Output the (X, Y) coordinate of the center of the cell containing the given text.  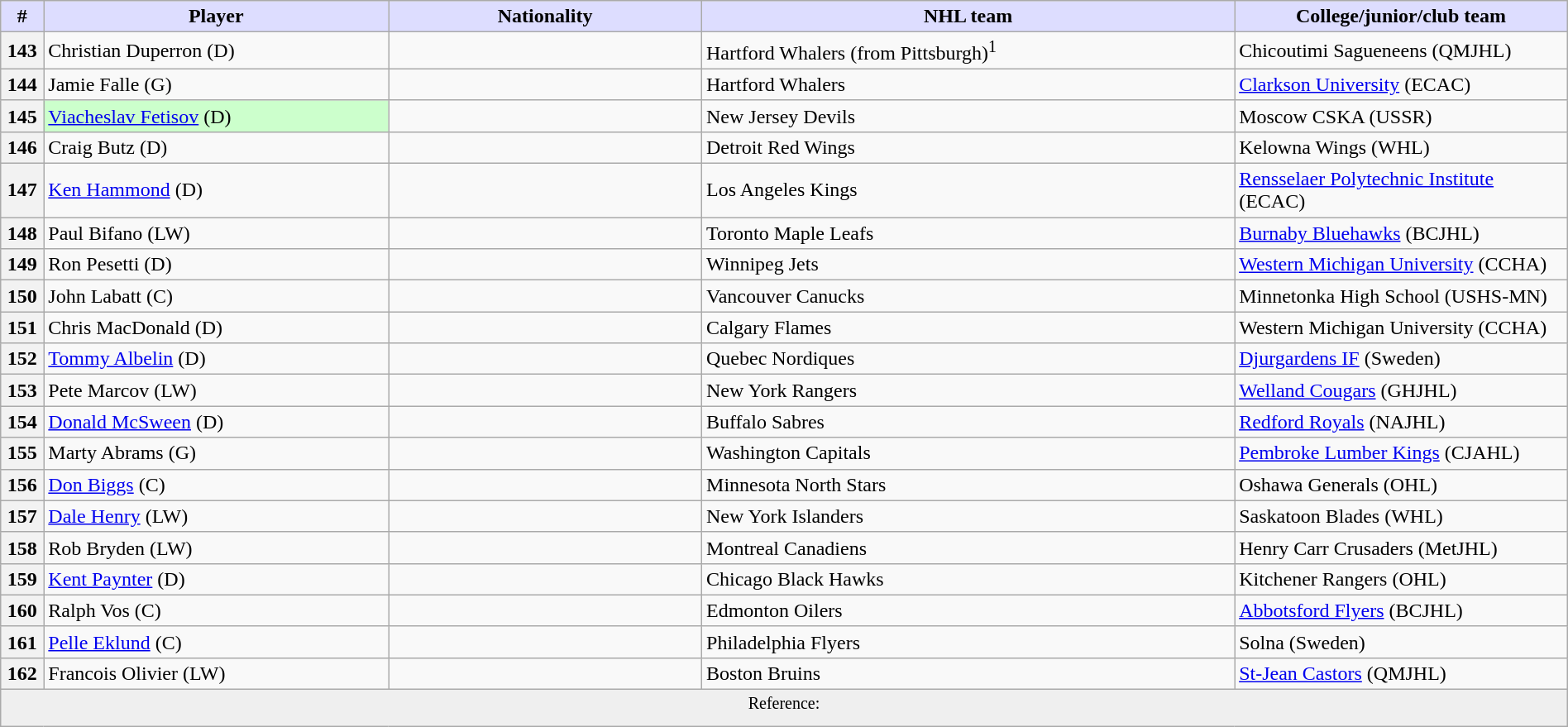
Christian Duperron (D) (217, 51)
New York Rangers (968, 390)
157 (22, 516)
Boston Bruins (968, 673)
Winnipeg Jets (968, 265)
Vancouver Canucks (968, 296)
Kitchener Rangers (OHL) (1401, 579)
Los Angeles Kings (968, 190)
Redford Royals (NAJHL) (1401, 422)
Djurgardens IF (Sweden) (1401, 359)
Ron Pesetti (D) (217, 265)
Ken Hammond (D) (217, 190)
Hartford Whalers (from Pittsburgh)1 (968, 51)
Ralph Vos (C) (217, 610)
Reference: (784, 708)
159 (22, 579)
Don Biggs (C) (217, 485)
John Labatt (C) (217, 296)
146 (22, 147)
Pembroke Lumber Kings (CJAHL) (1401, 453)
Hartford Whalers (968, 84)
New York Islanders (968, 516)
College/junior/club team (1401, 17)
Clarkson University (ECAC) (1401, 84)
152 (22, 359)
149 (22, 265)
Viacheslav Fetisov (D) (217, 116)
Abbotsford Flyers (BCJHL) (1401, 610)
Moscow CSKA (USSR) (1401, 116)
Minnetonka High School (USHS-MN) (1401, 296)
Minnesota North Stars (968, 485)
154 (22, 422)
148 (22, 233)
Montreal Canadiens (968, 548)
158 (22, 548)
Rensselaer Polytechnic Institute (ECAC) (1401, 190)
Solna (Sweden) (1401, 642)
New Jersey Devils (968, 116)
Paul Bifano (LW) (217, 233)
Craig Butz (D) (217, 147)
Rob Bryden (LW) (217, 548)
Quebec Nordiques (968, 359)
Henry Carr Crusaders (MetJHL) (1401, 548)
# (22, 17)
Donald McSween (D) (217, 422)
Washington Capitals (968, 453)
Buffalo Sabres (968, 422)
Kent Paynter (D) (217, 579)
St-Jean Castors (QMJHL) (1401, 673)
145 (22, 116)
156 (22, 485)
162 (22, 673)
Detroit Red Wings (968, 147)
151 (22, 328)
Burnaby Bluehawks (BCJHL) (1401, 233)
150 (22, 296)
Kelowna Wings (WHL) (1401, 147)
Chris MacDonald (D) (217, 328)
160 (22, 610)
144 (22, 84)
Welland Cougars (GHJHL) (1401, 390)
Jamie Falle (G) (217, 84)
Philadelphia Flyers (968, 642)
Nationality (546, 17)
Chicago Black Hawks (968, 579)
Edmonton Oilers (968, 610)
Saskatoon Blades (WHL) (1401, 516)
Toronto Maple Leafs (968, 233)
Chicoutimi Sagueneens (QMJHL) (1401, 51)
143 (22, 51)
Pelle Eklund (C) (217, 642)
Marty Abrams (G) (217, 453)
161 (22, 642)
Dale Henry (LW) (217, 516)
NHL team (968, 17)
153 (22, 390)
Player (217, 17)
Pete Marcov (LW) (217, 390)
Calgary Flames (968, 328)
Oshawa Generals (OHL) (1401, 485)
Tommy Albelin (D) (217, 359)
147 (22, 190)
155 (22, 453)
Francois Olivier (LW) (217, 673)
